Find where the given text appears and provide that cell's center as [X, Y] coordinate. 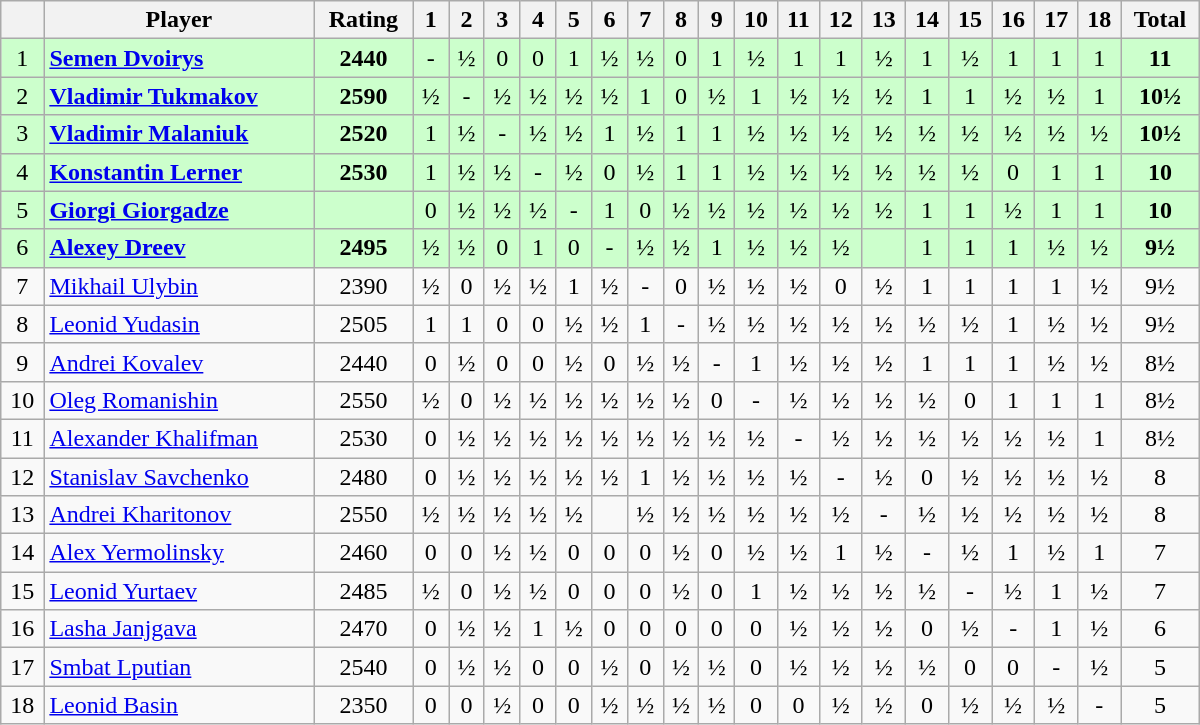
Leonid Basin [179, 705]
Semen Dvoirys [179, 58]
Andrei Kharitonov [179, 515]
Total [1160, 20]
2540 [364, 667]
2590 [364, 96]
Giorgi Giorgadze [179, 210]
Mikhail Ulybin [179, 286]
Player [179, 20]
2505 [364, 324]
2390 [364, 286]
2495 [364, 248]
Oleg Romanishin [179, 400]
Andrei Kovalev [179, 362]
2470 [364, 629]
2520 [364, 134]
Alexey Dreev [179, 248]
2480 [364, 477]
Konstantin Lerner [179, 172]
Vladimir Tukmakov [179, 96]
2485 [364, 591]
Leonid Yudasin [179, 324]
Alex Yermolinsky [179, 553]
Stanislav Savchenko [179, 477]
Leonid Yurtaev [179, 591]
Alexander Khalifman [179, 438]
2350 [364, 705]
Rating [364, 20]
2460 [364, 553]
Smbat Lputian [179, 667]
Lasha Janjgava [179, 629]
Vladimir Malaniuk [179, 134]
